Search for the cell housing the specified text and yield its [X, Y] center coordinate. 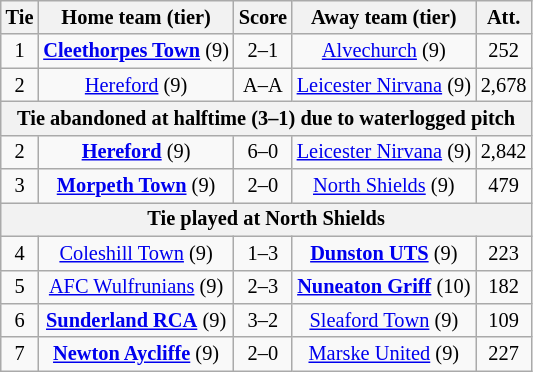
1 [20, 51]
479 [504, 186]
109 [504, 320]
Marske United (9) [384, 354]
1–3 [263, 253]
Away team (tier) [384, 17]
4 [20, 253]
Tie played at North Shields [266, 219]
Nuneaton Griff (10) [384, 287]
A–A [263, 85]
Dunston UTS (9) [384, 253]
Sleaford Town (9) [384, 320]
Sunderland RCA (9) [136, 320]
2,842 [504, 152]
Home team (tier) [136, 17]
Coleshill Town (9) [136, 253]
Att. [504, 17]
5 [20, 287]
6 [20, 320]
6–0 [263, 152]
Newton Aycliffe (9) [136, 354]
182 [504, 287]
7 [20, 354]
AFC Wulfrunians (9) [136, 287]
2–3 [263, 287]
Alvechurch (9) [384, 51]
Tie abandoned at halftime (3–1) due to waterlogged pitch [266, 118]
3 [20, 186]
2,678 [504, 85]
North Shields (9) [384, 186]
3–2 [263, 320]
Morpeth Town (9) [136, 186]
227 [504, 354]
2–1 [263, 51]
Tie [20, 17]
252 [504, 51]
Cleethorpes Town (9) [136, 51]
Score [263, 17]
223 [504, 253]
